Capture the cell that displays the provided text and extract its (x, y) central coordinate. 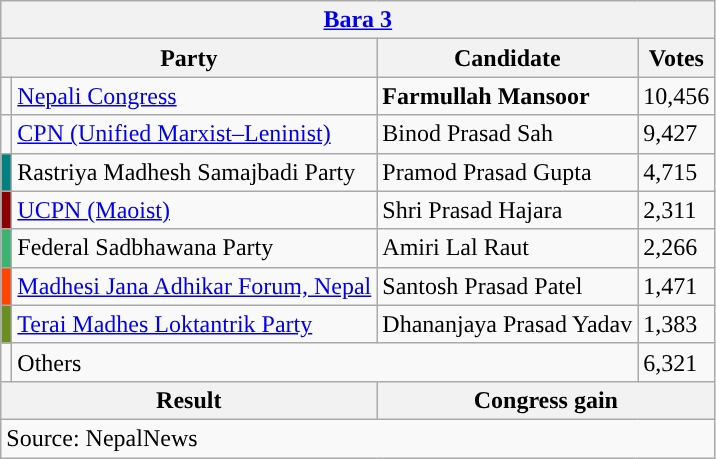
UCPN (Maoist) (194, 210)
Party (189, 58)
Amiri Lal Raut (508, 248)
1,383 (676, 324)
Votes (676, 58)
Rastriya Madhesh Samajbadi Party (194, 172)
Terai Madhes Loktantrik Party (194, 324)
Bara 3 (358, 20)
Dhananjaya Prasad Yadav (508, 324)
Madhesi Jana Adhikar Forum, Nepal (194, 286)
Candidate (508, 58)
6,321 (676, 362)
Nepali Congress (194, 96)
CPN (Unified Marxist–Leninist) (194, 134)
Federal Sadbhawana Party (194, 248)
Congress gain (546, 400)
Binod Prasad Sah (508, 134)
2,266 (676, 248)
Others (325, 362)
Farmullah Mansoor (508, 96)
1,471 (676, 286)
9,427 (676, 134)
2,311 (676, 210)
4,715 (676, 172)
Result (189, 400)
Pramod Prasad Gupta (508, 172)
Shri Prasad Hajara (508, 210)
Source: NepalNews (358, 438)
10,456 (676, 96)
Santosh Prasad Patel (508, 286)
